Return (X, Y) of the center of cell containing provided text 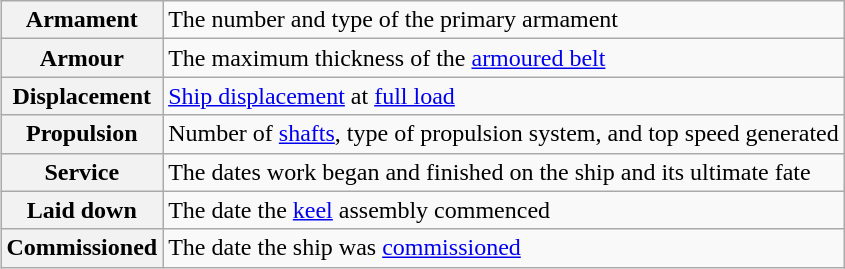
Armament (82, 20)
The dates work began and finished on the ship and its ultimate fate (504, 172)
Displacement (82, 96)
The date the ship was commissioned (504, 248)
The date the keel assembly commenced (504, 210)
The number and type of the primary armament (504, 20)
Propulsion (82, 134)
The maximum thickness of the armoured belt (504, 58)
Number of shafts, type of propulsion system, and top speed generated (504, 134)
Laid down (82, 210)
Commissioned (82, 248)
Service (82, 172)
Ship displacement at full load (504, 96)
Armour (82, 58)
